Determine the [X, Y] coordinate at the center of the cell enclosing the given text.  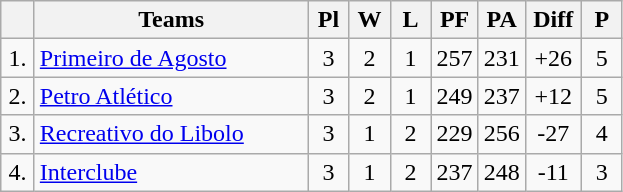
257 [454, 58]
229 [454, 134]
3. [18, 134]
4. [18, 172]
1. [18, 58]
4 [602, 134]
+26 [553, 58]
P [602, 20]
Recreativo do Libolo [171, 134]
L [410, 20]
Teams [171, 20]
248 [502, 172]
256 [502, 134]
Pl [328, 20]
PF [454, 20]
-27 [553, 134]
Primeiro de Agosto [171, 58]
Interclube [171, 172]
2. [18, 96]
249 [454, 96]
Petro Atlético [171, 96]
231 [502, 58]
PA [502, 20]
Diff [553, 20]
-11 [553, 172]
W [370, 20]
+12 [553, 96]
